Capture the cell that displays the provided text and extract its (X, Y) central coordinate. 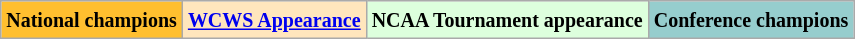
Conference champions (751, 20)
WCWS Appearance (274, 20)
National champions (92, 20)
NCAA Tournament appearance (507, 20)
